For the text-containing cell, return its midpoint in (X, Y) coordinate format. 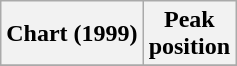
Chart (1999) (72, 34)
Peakposition (189, 34)
